From the cell containing the given text, extract its center point as (x, y) coordinate. 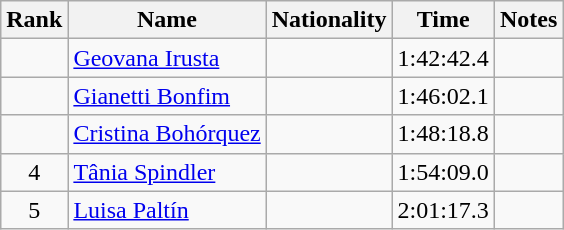
1:48:18.8 (443, 134)
Tânia Spindler (167, 172)
2:01:17.3 (443, 210)
Time (443, 20)
5 (34, 210)
1:42:42.4 (443, 58)
4 (34, 172)
Nationality (329, 20)
1:46:02.1 (443, 96)
Luisa Paltín (167, 210)
Notes (528, 20)
Rank (34, 20)
Cristina Bohórquez (167, 134)
Gianetti Bonfim (167, 96)
1:54:09.0 (443, 172)
Name (167, 20)
Geovana Irusta (167, 58)
